Find where the given text appears and provide that cell's center as [X, Y] coordinate. 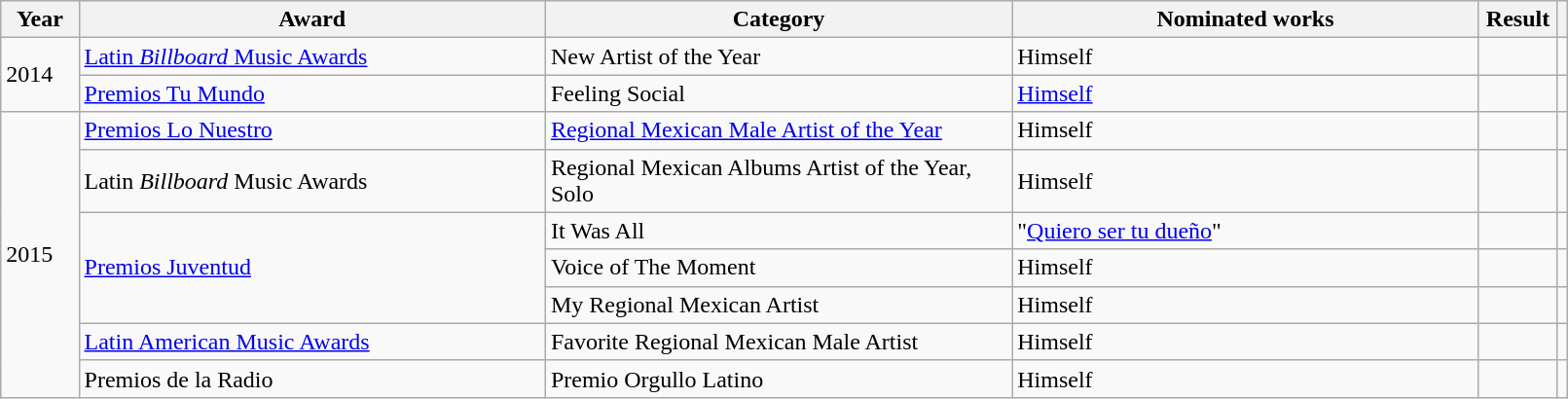
Premio Orgullo Latino [779, 379]
Feeling Social [779, 93]
Favorite Regional Mexican Male Artist [779, 342]
Premios Tu Mundo [311, 93]
Premios de la Radio [311, 379]
My Regional Mexican Artist [779, 305]
Year [40, 19]
New Artist of the Year [779, 56]
Premios Juventud [311, 268]
Regional Mexican Albums Artist of the Year, Solo [779, 181]
Nominated works [1246, 19]
2014 [40, 75]
Latin American Music Awards [311, 342]
Regional Mexican Male Artist of the Year [779, 130]
Voice of The Moment [779, 268]
"Quiero ser tu dueño" [1246, 231]
2015 [40, 255]
Result [1517, 19]
Award [311, 19]
Category [779, 19]
It Was All [779, 231]
Premios Lo Nuestro [311, 130]
